Capture the cell that displays the provided text and extract its [X, Y] central coordinate. 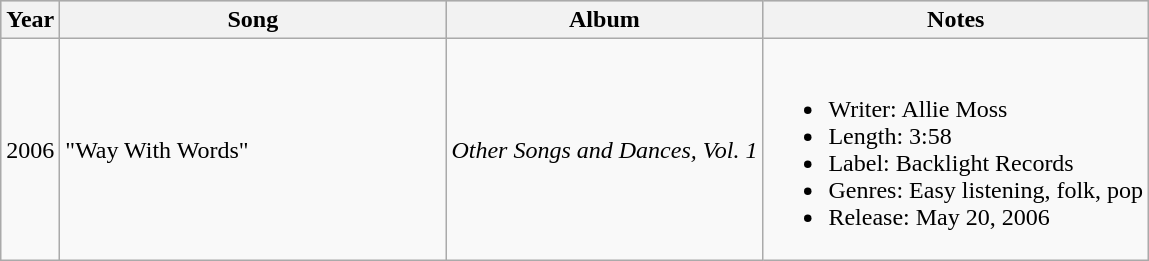
Writer: Allie MossLength: 3:58Label: Backlight RecordsGenres: Easy listening, folk, popRelease: May 20, 2006 [956, 150]
Other Songs and Dances, Vol. 1 [604, 150]
Song [253, 20]
Notes [956, 20]
2006 [30, 150]
"Way With Words" [253, 150]
Album [604, 20]
Year [30, 20]
